From the cell containing the given text, extract its center point as (x, y) coordinate. 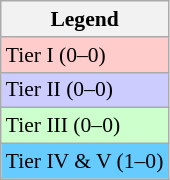
Tier III (0–0) (85, 126)
Tier II (0–0) (85, 90)
Tier IV & V (1–0) (85, 162)
Tier I (0–0) (85, 55)
Legend (85, 19)
